Output the [x, y] coordinate of the center of the cell containing the given text.  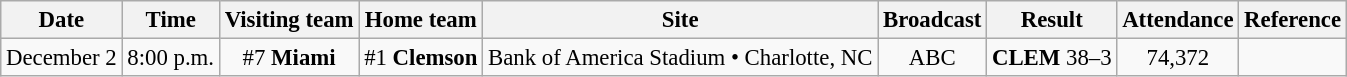
Date [62, 20]
Attendance [1178, 20]
Site [680, 20]
#1 Clemson [421, 58]
Broadcast [932, 20]
Reference [1293, 20]
74,372 [1178, 58]
Home team [421, 20]
December 2 [62, 58]
Bank of America Stadium • Charlotte, NC [680, 58]
CLEM 38–3 [1052, 58]
Result [1052, 20]
Time [170, 20]
ABC [932, 58]
#7 Miami [288, 58]
8:00 p.m. [170, 58]
Visiting team [288, 20]
